Provide the (x, y) coordinate of the cell's center where the given text is located.  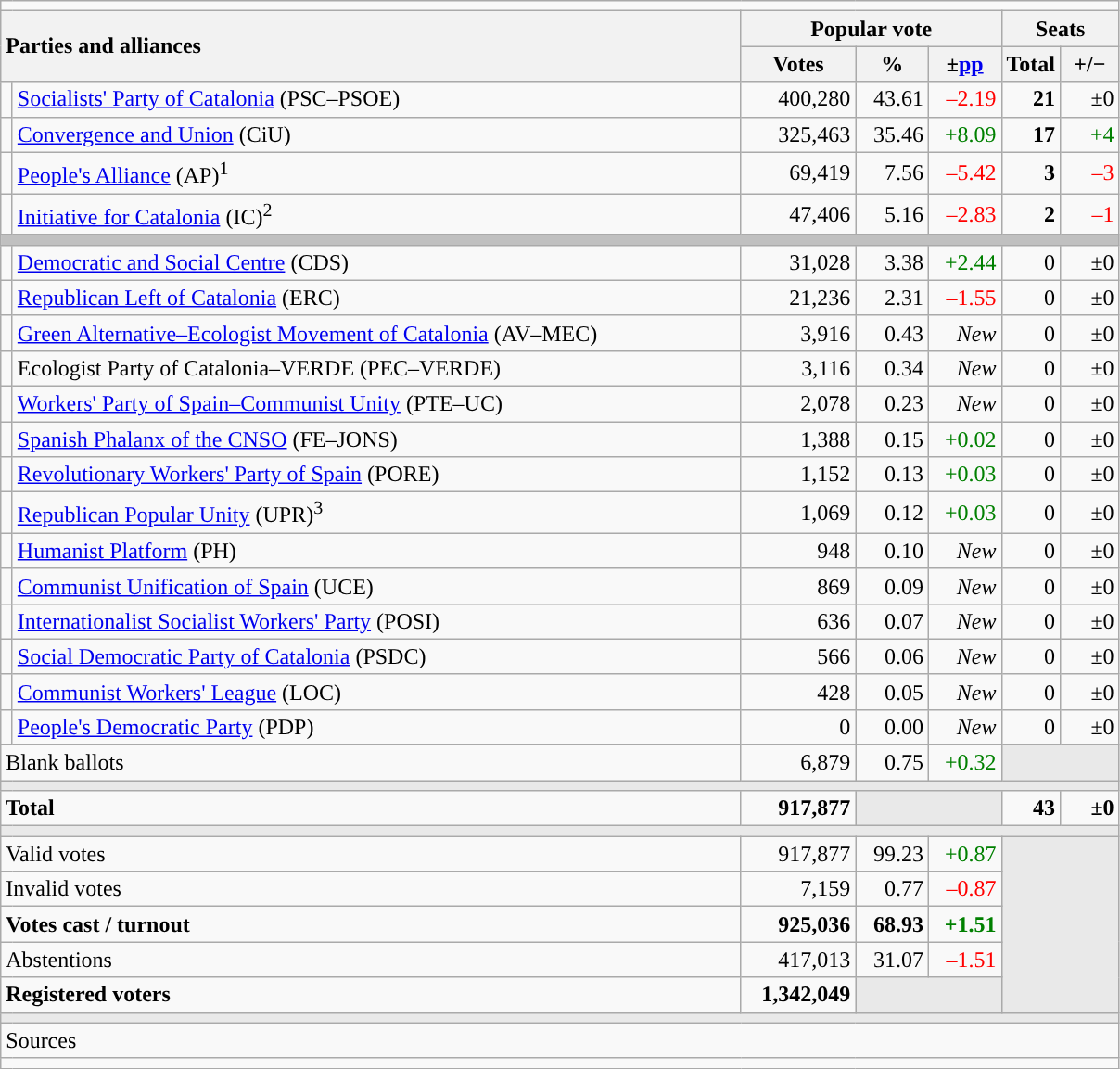
Invalid votes (371, 889)
Humanist Platform (PH) (376, 551)
3,116 (798, 368)
3,916 (798, 333)
Internationalist Socialist Workers' Party (POSI) (376, 621)
6,879 (798, 763)
+0.87 (964, 854)
31,028 (798, 262)
+1.51 (964, 924)
Green Alternative–Ecologist Movement of Catalonia (AV–MEC) (376, 333)
Spanish Phalanx of the CNSO (FE–JONS) (376, 439)
2 (1031, 215)
21,236 (798, 298)
0.06 (892, 656)
+0.02 (964, 439)
0.75 (892, 763)
47,406 (798, 215)
325,463 (798, 134)
69,419 (798, 172)
43 (1031, 808)
+4 (1090, 134)
Communist Workers' League (LOC) (376, 692)
Valid votes (371, 854)
0.13 (892, 475)
417,013 (798, 960)
Democratic and Social Centre (CDS) (376, 262)
0.34 (892, 368)
Abstentions (371, 960)
0.07 (892, 621)
Blank ballots (371, 763)
1,388 (798, 439)
0.10 (892, 551)
5.16 (892, 215)
Social Democratic Party of Catalonia (PSDC) (376, 656)
0.09 (892, 586)
31.07 (892, 960)
869 (798, 586)
Republican Left of Catalonia (ERC) (376, 298)
Revolutionary Workers' Party of Spain (PORE) (376, 475)
Initiative for Catalonia (IC)2 (376, 215)
0.12 (892, 514)
People's Alliance (AP)1 (376, 172)
1,069 (798, 514)
Sources (560, 1040)
0.23 (892, 403)
0.43 (892, 333)
–2.83 (964, 215)
±pp (964, 64)
7,159 (798, 889)
–1.51 (964, 960)
Registered voters (371, 995)
99.23 (892, 854)
% (892, 64)
948 (798, 551)
Parties and alliances (371, 46)
Socialists' Party of Catalonia (PSC–PSOE) (376, 99)
Communist Unification of Spain (UCE) (376, 586)
68.93 (892, 924)
400,280 (798, 99)
636 (798, 621)
21 (1031, 99)
–3 (1090, 172)
17 (1031, 134)
0.05 (892, 692)
566 (798, 656)
–2.19 (964, 99)
–0.87 (964, 889)
3 (1031, 172)
People's Democratic Party (PDP) (376, 728)
Popular vote (872, 29)
+/− (1090, 64)
43.61 (892, 99)
–1.55 (964, 298)
0.15 (892, 439)
925,036 (798, 924)
Convergence and Union (CiU) (376, 134)
2.31 (892, 298)
Ecologist Party of Catalonia–VERDE (PEC–VERDE) (376, 368)
+2.44 (964, 262)
428 (798, 692)
2,078 (798, 403)
0.00 (892, 728)
Votes cast / turnout (371, 924)
35.46 (892, 134)
–5.42 (964, 172)
0.77 (892, 889)
1,342,049 (798, 995)
7.56 (892, 172)
Republican Popular Unity (UPR)3 (376, 514)
+8.09 (964, 134)
1,152 (798, 475)
Workers' Party of Spain–Communist Unity (PTE–UC) (376, 403)
3.38 (892, 262)
+0.32 (964, 763)
–1 (1090, 215)
Votes (798, 64)
Seats (1061, 29)
